Scan for the cell matching the given text and deliver its (X, Y) coordinate at center. 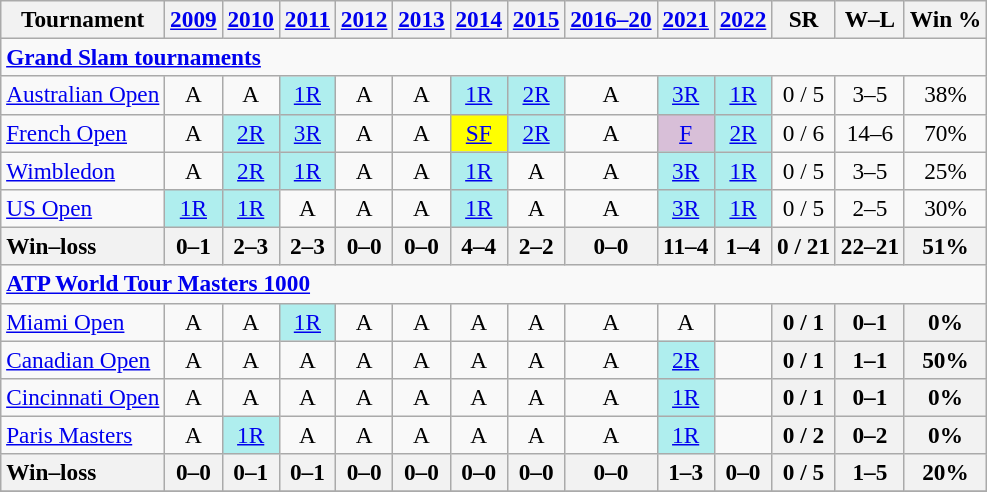
W–L (870, 19)
2016–20 (611, 19)
2010 (250, 19)
22–21 (870, 246)
Paris Masters (83, 435)
Canadian Open (83, 359)
Cincinnati Open (83, 397)
1–1 (870, 359)
Australian Open (83, 95)
US Open (83, 208)
Win % (945, 19)
1–5 (870, 473)
SR (804, 19)
2014 (478, 19)
2022 (742, 19)
Wimbledon (83, 170)
20% (945, 473)
4–4 (478, 246)
0 / 6 (804, 133)
30% (945, 208)
0 / 21 (804, 246)
25% (945, 170)
ATP World Tour Masters 1000 (494, 284)
F (686, 133)
38% (945, 95)
Miami Open (83, 322)
50% (945, 359)
2021 (686, 19)
2011 (307, 19)
14–6 (870, 133)
1–4 (742, 246)
1–3 (686, 473)
2013 (422, 19)
2012 (364, 19)
Tournament (83, 19)
Grand Slam tournaments (494, 57)
2009 (194, 19)
51% (945, 246)
SF (478, 133)
French Open (83, 133)
11–4 (686, 246)
2015 (536, 19)
70% (945, 133)
2–2 (536, 246)
0–2 (870, 435)
2–5 (870, 208)
0 / 2 (804, 435)
